Capture the cell that displays the provided text and extract its [x, y] central coordinate. 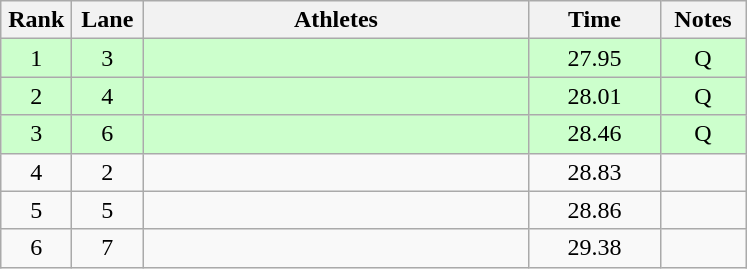
Notes [703, 20]
28.83 [594, 172]
27.95 [594, 58]
7 [108, 248]
28.01 [594, 96]
Rank [36, 20]
Lane [108, 20]
Athletes [336, 20]
28.86 [594, 210]
Time [594, 20]
28.46 [594, 134]
29.38 [594, 248]
1 [36, 58]
